Identify which cell holds the provided text, then report its [x, y] central coordinate. 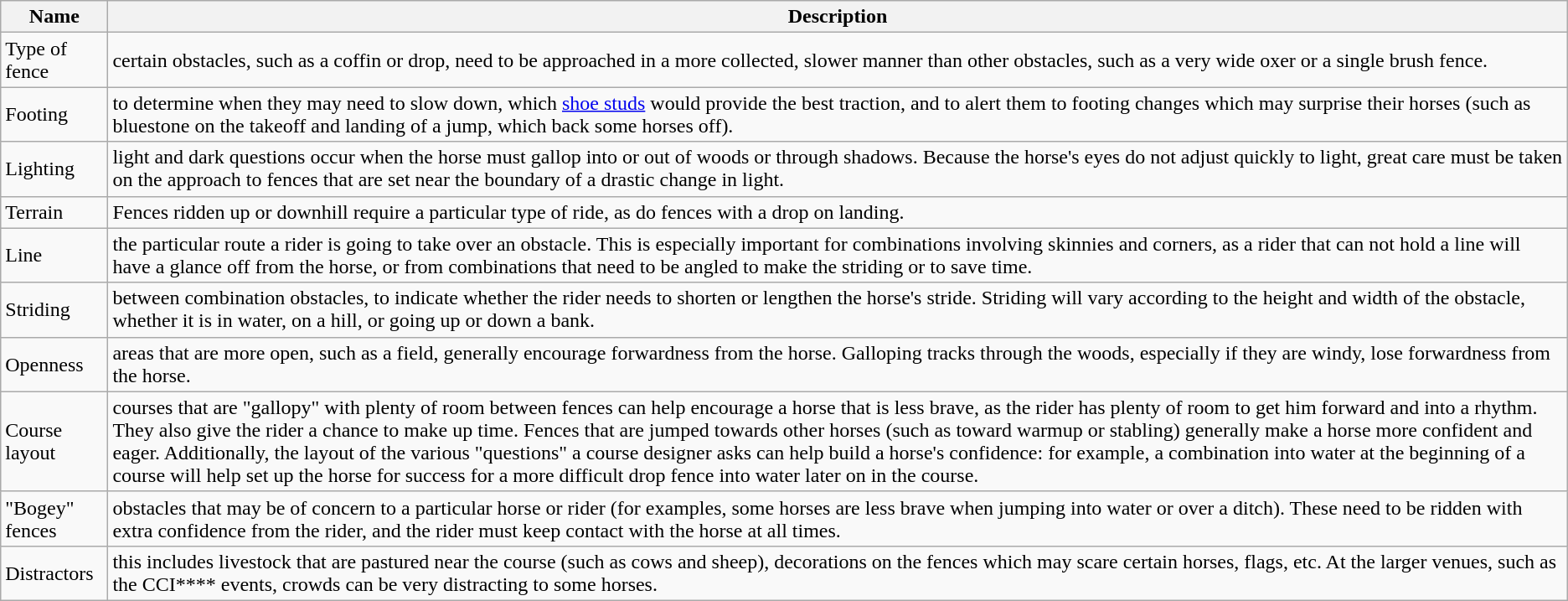
Striding [54, 310]
Type of fence [54, 60]
Distractors [54, 573]
Footing [54, 114]
Terrain [54, 212]
"Bogey" fences [54, 518]
Name [54, 17]
Line [54, 255]
Description [838, 17]
Lighting [54, 169]
Openness [54, 364]
Fences ridden up or downhill require a particular type of ride, as do fences with a drop on landing. [838, 212]
Course layout [54, 441]
